Extract the [X, Y] coordinate from the center of the cell holding the provided text.  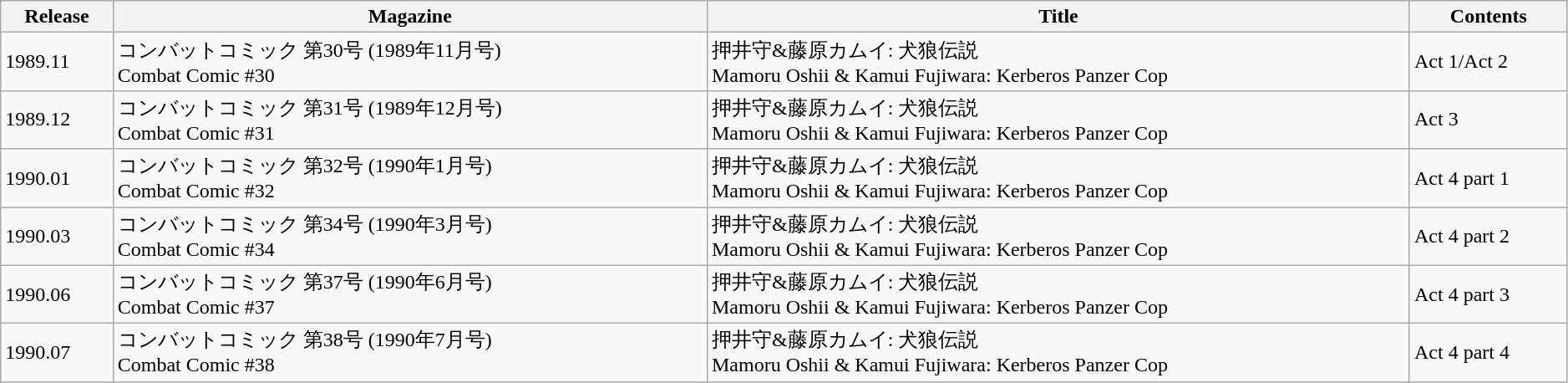
1989.11 [57, 62]
Magazine [409, 17]
コンバットコミック 第38号 (1990年7月号)Combat Comic #38 [409, 353]
1990.06 [57, 294]
Title [1058, 17]
コンバットコミック 第37号 (1990年6月号)Combat Comic #37 [409, 294]
Act 4 part 2 [1489, 237]
コンバットコミック 第32号 (1990年1月号)Combat Comic #32 [409, 178]
1989.12 [57, 120]
コンバットコミック 第30号 (1989年11月号)Combat Comic #30 [409, 62]
コンバットコミック 第31号 (1989年12月号)Combat Comic #31 [409, 120]
1990.01 [57, 178]
Contents [1489, 17]
Act 4 part 3 [1489, 294]
Release [57, 17]
Act 3 [1489, 120]
Act 4 part 1 [1489, 178]
1990.07 [57, 353]
1990.03 [57, 237]
コンバットコミック 第34号 (1990年3月号)Combat Comic #34 [409, 237]
Act 1/Act 2 [1489, 62]
Act 4 part 4 [1489, 353]
